Detect which cell encompasses the target text, then output its [X, Y] center coordinate. 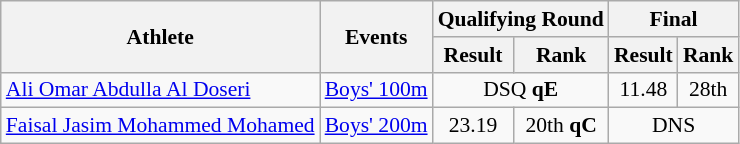
DSQ qE [521, 90]
DNS [674, 126]
Faisal Jasim Mohammed Mohamed [160, 126]
Ali Omar Abdulla Al Doseri [160, 90]
20th qC [561, 126]
Qualifying Round [521, 19]
Athlete [160, 36]
Boys' 200m [376, 126]
Final [674, 19]
Boys' 100m [376, 90]
23.19 [474, 126]
28th [708, 90]
Events [376, 36]
11.48 [644, 90]
